Return (X, Y) of the center of cell containing provided text 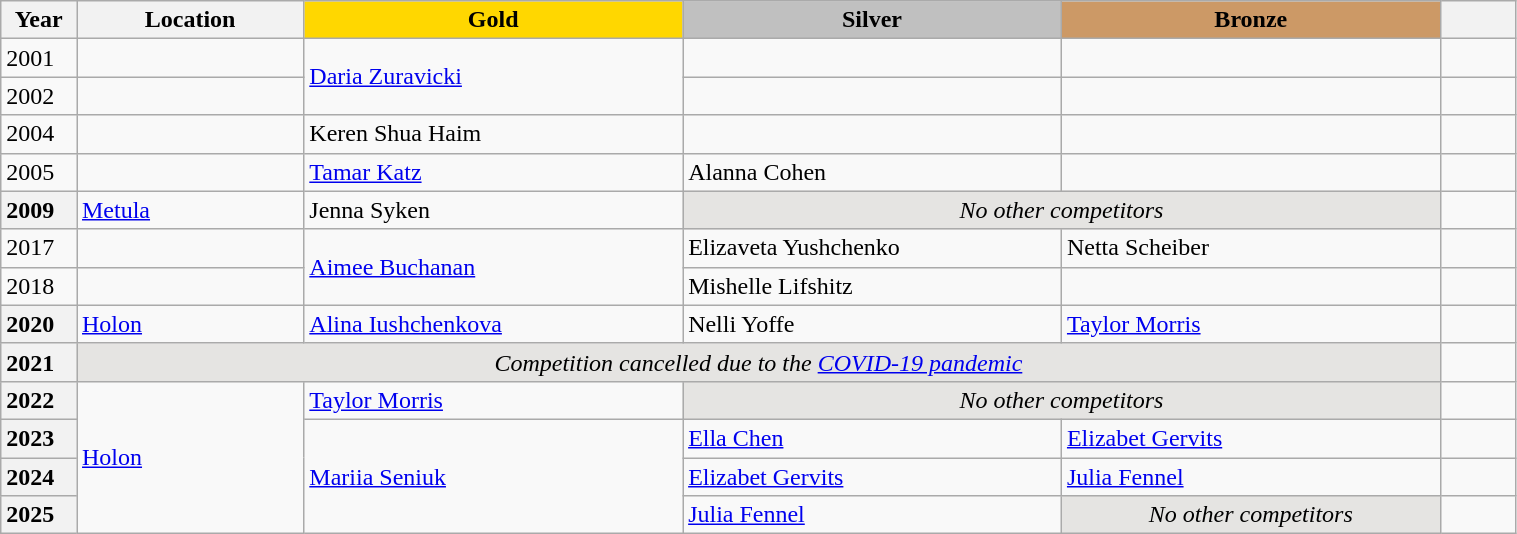
Mariia Seniuk (494, 476)
2009 (39, 210)
Keren Shua Haim (494, 134)
2023 (39, 438)
2024 (39, 477)
Elizaveta Yushchenko (872, 248)
Jenna Syken (494, 210)
2021 (39, 362)
Tamar Katz (494, 172)
2022 (39, 400)
2005 (39, 172)
Competition cancelled due to the COVID-19 pandemic (758, 362)
Daria Zuravicki (494, 77)
Netta Scheiber (1250, 248)
Alina Iushchenkova (494, 324)
Gold (494, 20)
Mishelle Lifshitz (872, 286)
2025 (39, 515)
2001 (39, 58)
2002 (39, 96)
2017 (39, 248)
Nelli Yoffe (872, 324)
Metula (190, 210)
2004 (39, 134)
Location (190, 20)
2018 (39, 286)
Aimee Buchanan (494, 267)
Bronze (1250, 20)
2020 (39, 324)
Silver (872, 20)
Alanna Cohen (872, 172)
Ella Chen (872, 438)
Year (39, 20)
